Return (x, y) of the center of cell containing provided text 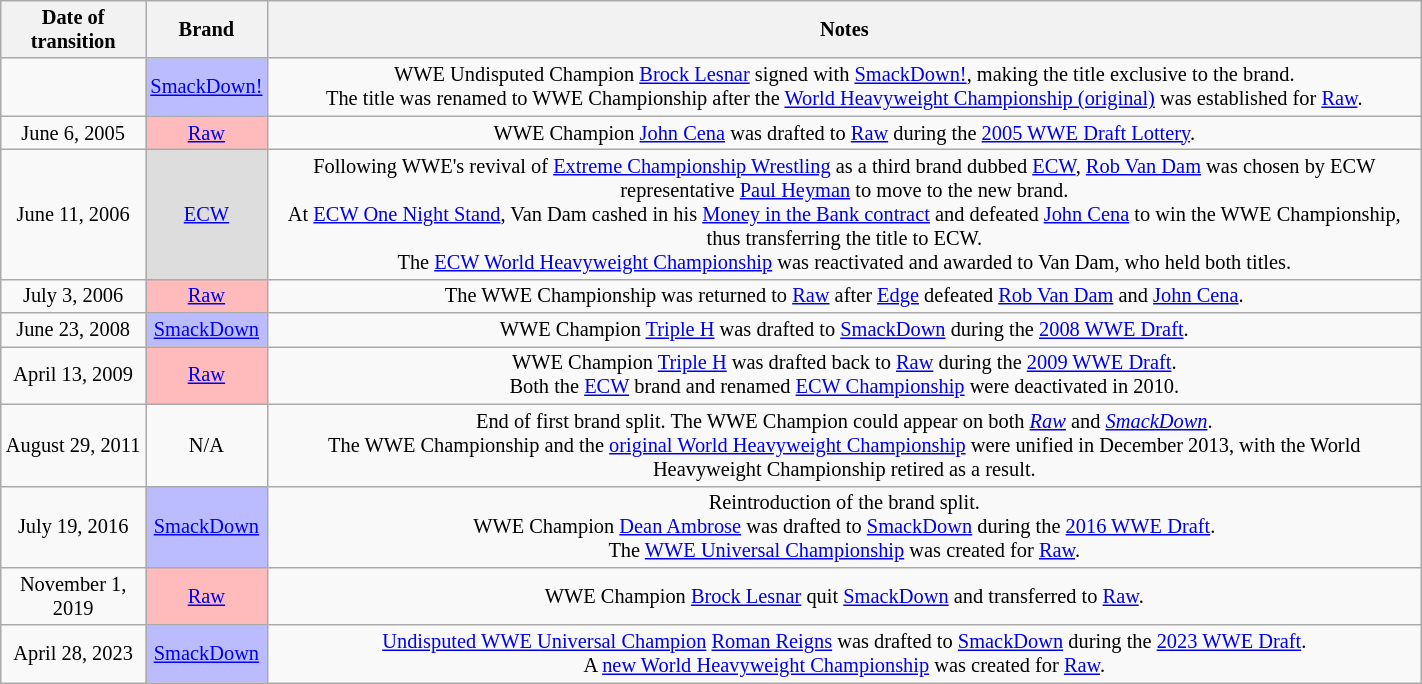
WWE Champion Triple H was drafted back to Raw during the 2009 WWE Draft.Both the ECW brand and renamed ECW Championship were deactivated in 2010. (844, 375)
N/A (207, 445)
Date of transition (74, 29)
ECW (207, 214)
August 29, 2011 (74, 445)
July 19, 2016 (74, 527)
November 1, 2019 (74, 596)
July 3, 2006 (74, 296)
April 13, 2009 (74, 375)
June 6, 2005 (74, 133)
April 28, 2023 (74, 654)
June 11, 2006 (74, 214)
June 23, 2008 (74, 330)
SmackDown! (207, 87)
The WWE Championship was returned to Raw after Edge defeated Rob Van Dam and John Cena. (844, 296)
WWE Champion Triple H was drafted to SmackDown during the 2008 WWE Draft. (844, 330)
WWE Champion John Cena was drafted to Raw during the 2005 WWE Draft Lottery. (844, 133)
WWE Champion Brock Lesnar quit SmackDown and transferred to Raw. (844, 596)
Brand (207, 29)
Notes (844, 29)
